Capture the cell that displays the provided text and extract its [X, Y] central coordinate. 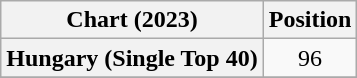
Chart (2023) [132, 20]
Hungary (Single Top 40) [132, 58]
Position [310, 20]
96 [310, 58]
